Extract the (x, y) coordinate from the center of the cell holding the provided text.  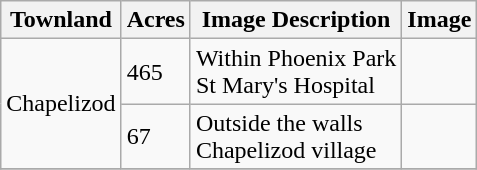
Image (440, 20)
Outside the wallsChapelizod village (296, 136)
Townland (61, 20)
465 (156, 72)
Acres (156, 20)
67 (156, 136)
Image Description (296, 20)
Within Phoenix ParkSt Mary's Hospital (296, 72)
Chapelizod (61, 104)
